From the cell containing the given text, extract its center point as (X, Y) coordinate. 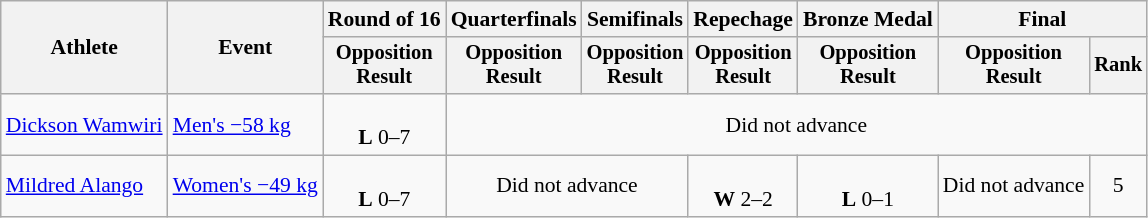
Dickson Wamwiri (84, 124)
Final (1042, 19)
Semifinals (636, 19)
W 2–2 (743, 186)
Round of 16 (384, 19)
5 (1118, 186)
Event (246, 48)
Athlete (84, 48)
Repechage (743, 19)
Women's −49 kg (246, 186)
Men's −58 kg (246, 124)
Bronze Medal (868, 19)
Rank (1118, 66)
L 0–1 (868, 186)
Mildred Alango (84, 186)
Quarterfinals (514, 19)
